Return [X, Y] of the center of cell containing provided text 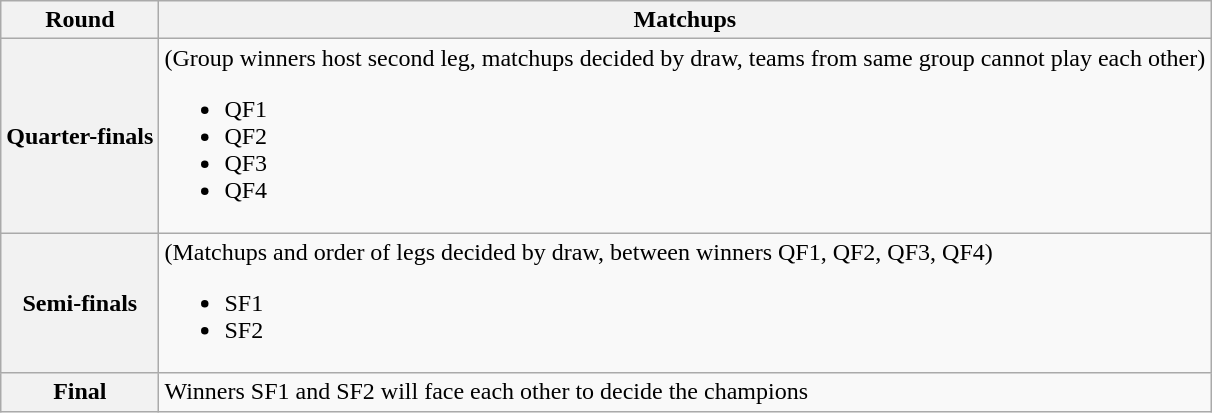
Semi-finals [80, 303]
Quarter-finals [80, 136]
Winners SF1 and SF2 will face each other to decide the champions [685, 392]
(Matchups and order of legs decided by draw, between winners QF1, QF2, QF3, QF4)SF1SF2 [685, 303]
Matchups [685, 20]
Final [80, 392]
Round [80, 20]
(Group winners host second leg, matchups decided by draw, teams from same group cannot play each other)QF1QF2QF3QF4 [685, 136]
